Return (X, Y) of the center of cell containing provided text 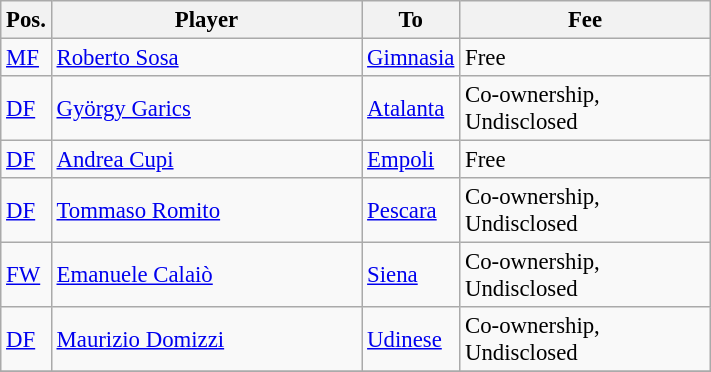
To (411, 20)
Pescara (411, 210)
Player (206, 20)
FW (26, 276)
György Garics (206, 108)
Fee (586, 20)
Andrea Cupi (206, 160)
Empoli (411, 160)
Tommaso Romito (206, 210)
MF (26, 58)
Emanuele Calaiò (206, 276)
Pos. (26, 20)
Atalanta (411, 108)
Siena (411, 276)
Roberto Sosa (206, 58)
Gimnasia (411, 58)
